Return the [X, Y] coordinate for the center point of the cell that contains the specified text.  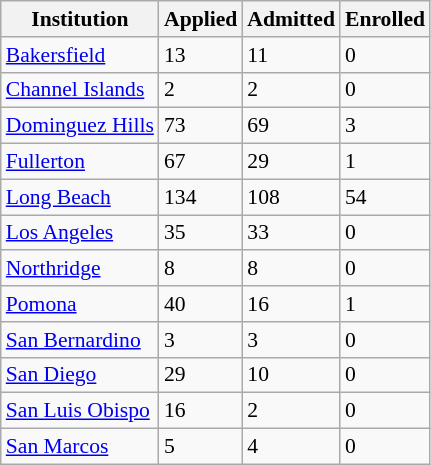
67 [200, 162]
108 [291, 197]
11 [291, 55]
Fullerton [80, 162]
Los Angeles [80, 233]
Bakersfield [80, 55]
Applied [200, 19]
San Marcos [80, 447]
10 [291, 375]
Enrolled [385, 19]
San Bernardino [80, 340]
Long Beach [80, 197]
73 [200, 126]
4 [291, 447]
40 [200, 304]
Channel Islands [80, 90]
Admitted [291, 19]
5 [200, 447]
Northridge [80, 269]
134 [200, 197]
San Luis Obispo [80, 411]
35 [200, 233]
Institution [80, 19]
13 [200, 55]
54 [385, 197]
Pomona [80, 304]
69 [291, 126]
San Diego [80, 375]
Dominguez Hills [80, 126]
33 [291, 233]
